Return the [x, y] coordinate for the center point of the cell that contains the specified text.  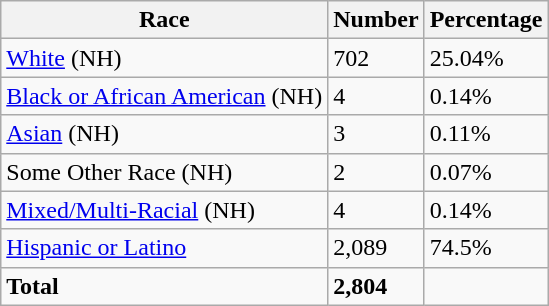
Mixed/Multi-Racial (NH) [164, 210]
25.04% [486, 58]
Black or African American (NH) [164, 96]
Hispanic or Latino [164, 248]
White (NH) [164, 58]
2,804 [376, 286]
2 [376, 172]
3 [376, 134]
Asian (NH) [164, 134]
Total [164, 286]
Some Other Race (NH) [164, 172]
0.07% [486, 172]
Race [164, 20]
0.11% [486, 134]
74.5% [486, 248]
702 [376, 58]
Number [376, 20]
Percentage [486, 20]
2,089 [376, 248]
